Return the [x, y] coordinate for the center point of the cell that contains the specified text.  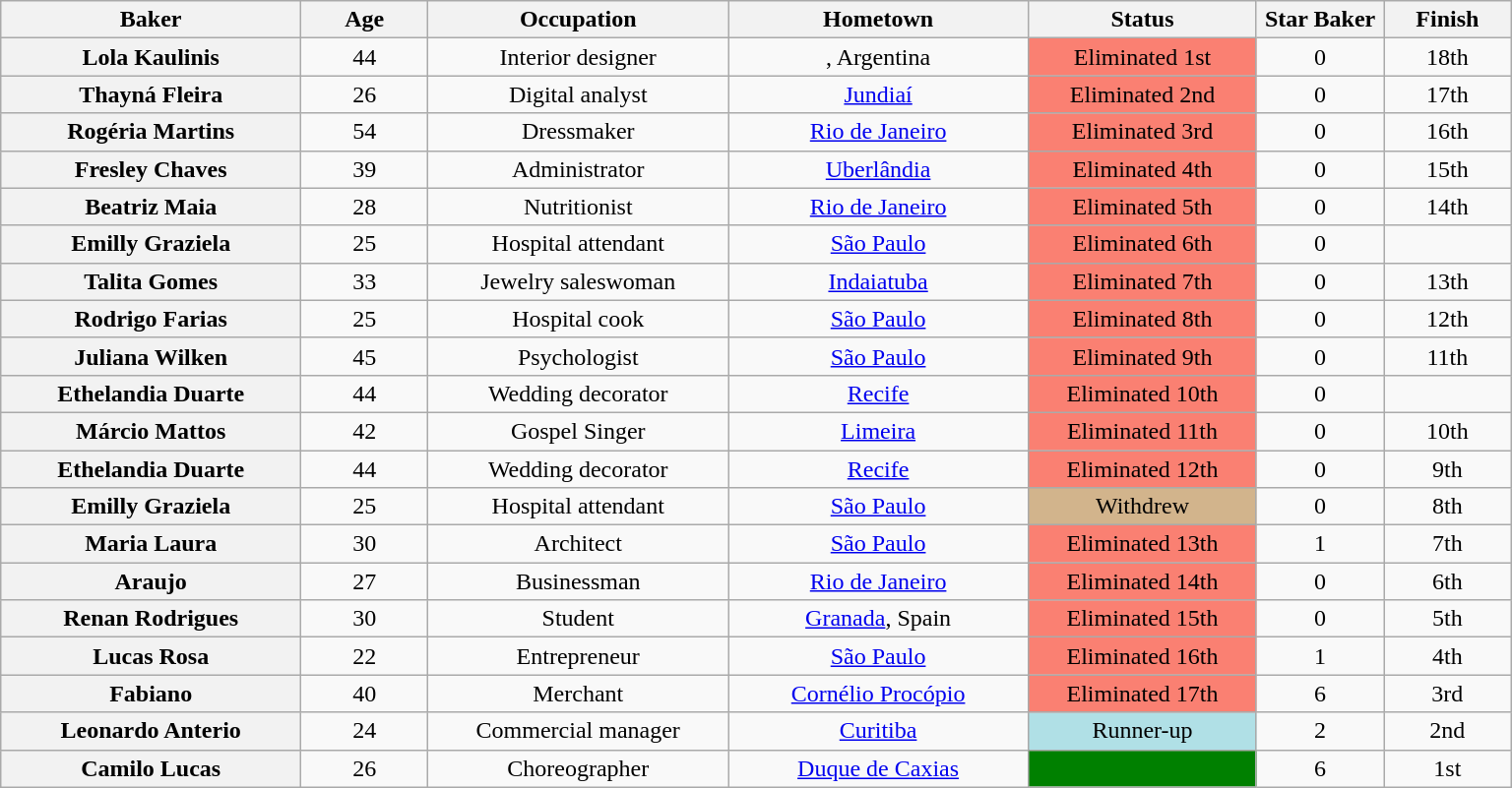
2 [1319, 731]
Jewelry saleswoman [579, 281]
Student [579, 619]
Gospel Singer [579, 431]
Lola Kaulinis [152, 57]
Renan Rodrigues [152, 619]
Fresley Chaves [152, 169]
2nd [1447, 731]
Hometown [878, 20]
Beatriz Maia [152, 207]
Commercial manager [579, 731]
Maria Laura [152, 544]
Runner-up [1143, 731]
Cornélio Procópio [878, 694]
Eliminated 8th [1143, 319]
Eliminated 16th [1143, 656]
Star Baker [1319, 20]
Thayná Fleira [152, 94]
14th [1447, 207]
39 [364, 169]
15th [1447, 169]
Leonardo Anterio [152, 731]
Eliminated 7th [1143, 281]
28 [364, 207]
Eliminated 12th [1143, 469]
Eliminated 10th [1143, 394]
9th [1447, 469]
Uberlândia [878, 169]
Eliminated 9th [1143, 356]
17th [1447, 94]
Limeira [878, 431]
Psychologist [579, 356]
Eliminated 1st [1143, 57]
Indaiatuba [878, 281]
Baker [152, 20]
Juliana Wilken [152, 356]
3rd [1447, 694]
11th [1447, 356]
Interior designer [579, 57]
13th [1447, 281]
Eliminated 5th [1143, 207]
Eliminated 3rd [1143, 132]
Curitiba [878, 731]
Eliminated 11th [1143, 431]
7th [1447, 544]
12th [1447, 319]
Eliminated 6th [1143, 244]
Jundiaí [878, 94]
6th [1447, 581]
5th [1447, 619]
Fabiano [152, 694]
16th [1447, 132]
18th [1447, 57]
8th [1447, 507]
Nutritionist [579, 207]
Businessman [579, 581]
Hospital cook [579, 319]
Granada, Spain [878, 619]
Administrator [579, 169]
Choreographer [579, 768]
4th [1447, 656]
Architect [579, 544]
Duque de Caxias [878, 768]
Eliminated 13th [1143, 544]
Withdrew [1143, 507]
Eliminated 17th [1143, 694]
, Argentina [878, 57]
54 [364, 132]
Rodrigo Farias [152, 319]
Rogéria Martins [152, 132]
Status [1143, 20]
Márcio Mattos [152, 431]
33 [364, 281]
45 [364, 356]
Eliminated 4th [1143, 169]
Entrepreneur [579, 656]
Camilo Lucas [152, 768]
22 [364, 656]
Finish [1447, 20]
Occupation [579, 20]
Lucas Rosa [152, 656]
Eliminated 14th [1143, 581]
Merchant [579, 694]
10th [1447, 431]
Dressmaker [579, 132]
Digital analyst [579, 94]
24 [364, 731]
Eliminated 15th [1143, 619]
Age [364, 20]
40 [364, 694]
27 [364, 581]
42 [364, 431]
1st [1447, 768]
Talita Gomes [152, 281]
Araujo [152, 581]
Eliminated 2nd [1143, 94]
